Scan for the cell matching the given text and deliver its [x, y] coordinate at center. 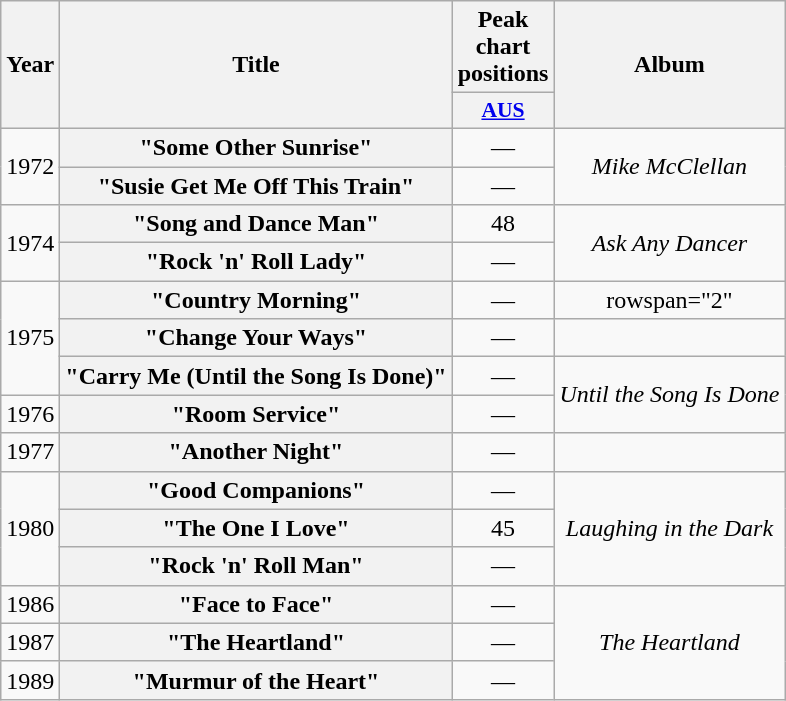
"The Heartland" [256, 642]
Laughing in the Dark [670, 528]
1976 [30, 414]
45 [503, 528]
The Heartland [670, 642]
1977 [30, 452]
"The One I Love" [256, 528]
"Change Your Ways" [256, 338]
Mike McClellan [670, 166]
1980 [30, 528]
1989 [30, 680]
"Face to Face" [256, 604]
"Good Companions" [256, 490]
Album [670, 65]
"Country Morning" [256, 300]
"Carry Me (Until the Song Is Done)" [256, 376]
Ask Any Dancer [670, 243]
1987 [30, 642]
Title [256, 65]
"Song and Dance Man" [256, 224]
"Susie Get Me Off This Train" [256, 185]
"Murmur of the Heart" [256, 680]
1972 [30, 166]
"Room Service" [256, 414]
Until the Song Is Done [670, 395]
1974 [30, 243]
AUS [503, 111]
"Rock 'n' Roll Lady" [256, 262]
Peak chart positions [503, 47]
"Another Night" [256, 452]
48 [503, 224]
"Rock 'n' Roll Man" [256, 566]
"Some Other Sunrise" [256, 147]
Year [30, 65]
1975 [30, 338]
1986 [30, 604]
rowspan="2" [670, 300]
